Capture the cell that displays the provided text and extract its (X, Y) central coordinate. 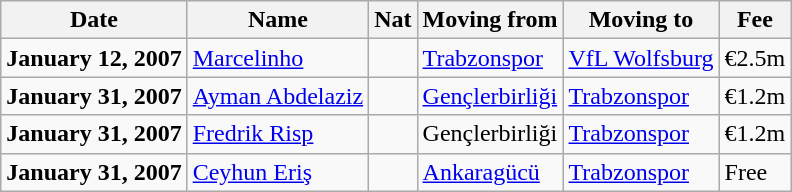
€2.5m (755, 58)
Marcelinho (278, 58)
Nat (393, 20)
Date (94, 20)
Name (278, 20)
Ayman Abdelaziz (278, 96)
Moving from (490, 20)
Fee (755, 20)
VfL Wolfsburg (641, 58)
Fredrik Risp (278, 134)
Free (755, 172)
Ankaragücü (490, 172)
January 12, 2007 (94, 58)
Ceyhun Eriş (278, 172)
Moving to (641, 20)
